Return (x, y) of the center of cell containing provided text 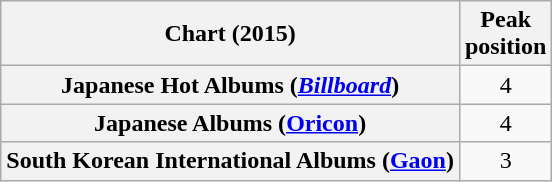
Japanese Hot Albums (Billboard) (230, 85)
Peak position (505, 34)
Chart (2015) (230, 34)
3 (505, 161)
Japanese Albums (Oricon) (230, 123)
South Korean International Albums (Gaon) (230, 161)
